Detect which cell encompasses the target text, then output its (x, y) center coordinate. 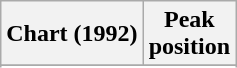
Peakposition (189, 34)
Chart (1992) (72, 34)
